From the cell containing the given text, extract its center point as (X, Y) coordinate. 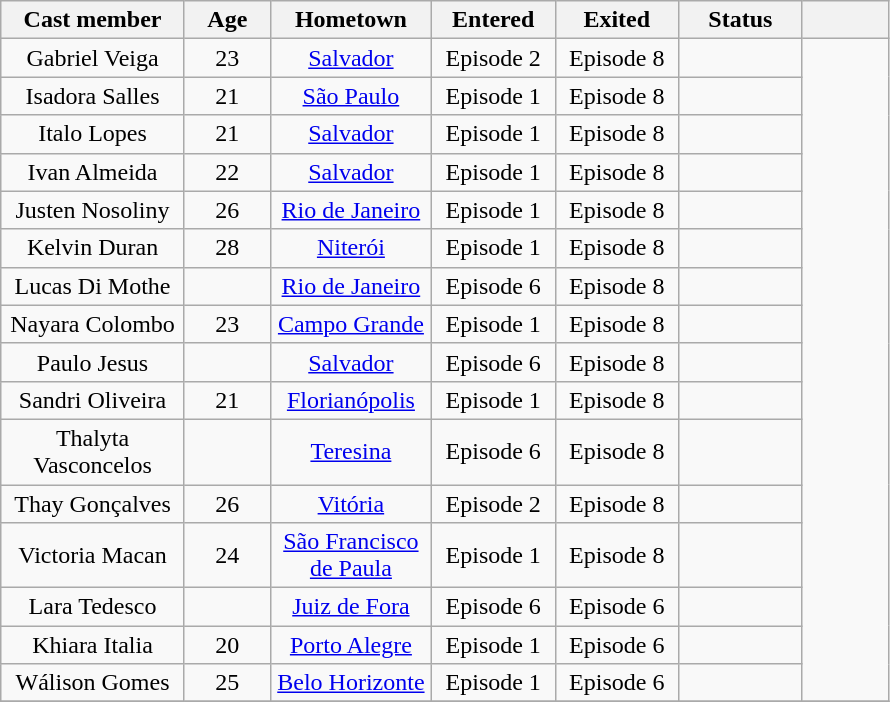
Lucas Di Mothe (93, 286)
Exited (617, 20)
24 (227, 556)
22 (227, 172)
Justen Nosoliny (93, 210)
Kelvin Duran (93, 248)
Sandri Oliveira (93, 400)
Vitória (350, 503)
Teresina (350, 452)
Isadora Salles (93, 96)
Entered (493, 20)
São Paulo (350, 96)
25 (227, 683)
Cast member (93, 20)
Gabriel Veiga (93, 58)
Paulo Jesus (93, 362)
Porto Alegre (350, 645)
Ivan Almeida (93, 172)
São Francisco de Paula (350, 556)
Italo Lopes (93, 134)
Wálison Gomes (93, 683)
Khiara Italia (93, 645)
Florianópolis (350, 400)
28 (227, 248)
Belo Horizonte (350, 683)
Status (741, 20)
20 (227, 645)
Thalyta Vasconcelos (93, 452)
Campo Grande (350, 324)
Niterói (350, 248)
Juiz de Fora (350, 607)
Thay Gonçalves (93, 503)
Hometown (350, 20)
Nayara Colombo (93, 324)
Age (227, 20)
Lara Tedesco (93, 607)
Victoria Macan (93, 556)
